Locate the cell with the specified text and output its (x, y) center coordinate. 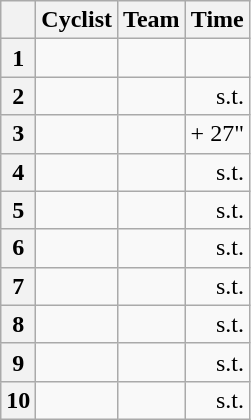
Team (152, 20)
7 (18, 286)
Cyclist (77, 20)
1 (18, 58)
2 (18, 96)
4 (18, 172)
3 (18, 134)
5 (18, 210)
Time (217, 20)
8 (18, 324)
9 (18, 362)
+ 27" (217, 134)
6 (18, 248)
10 (18, 400)
